Locate the cell with the specified text and output its (X, Y) center coordinate. 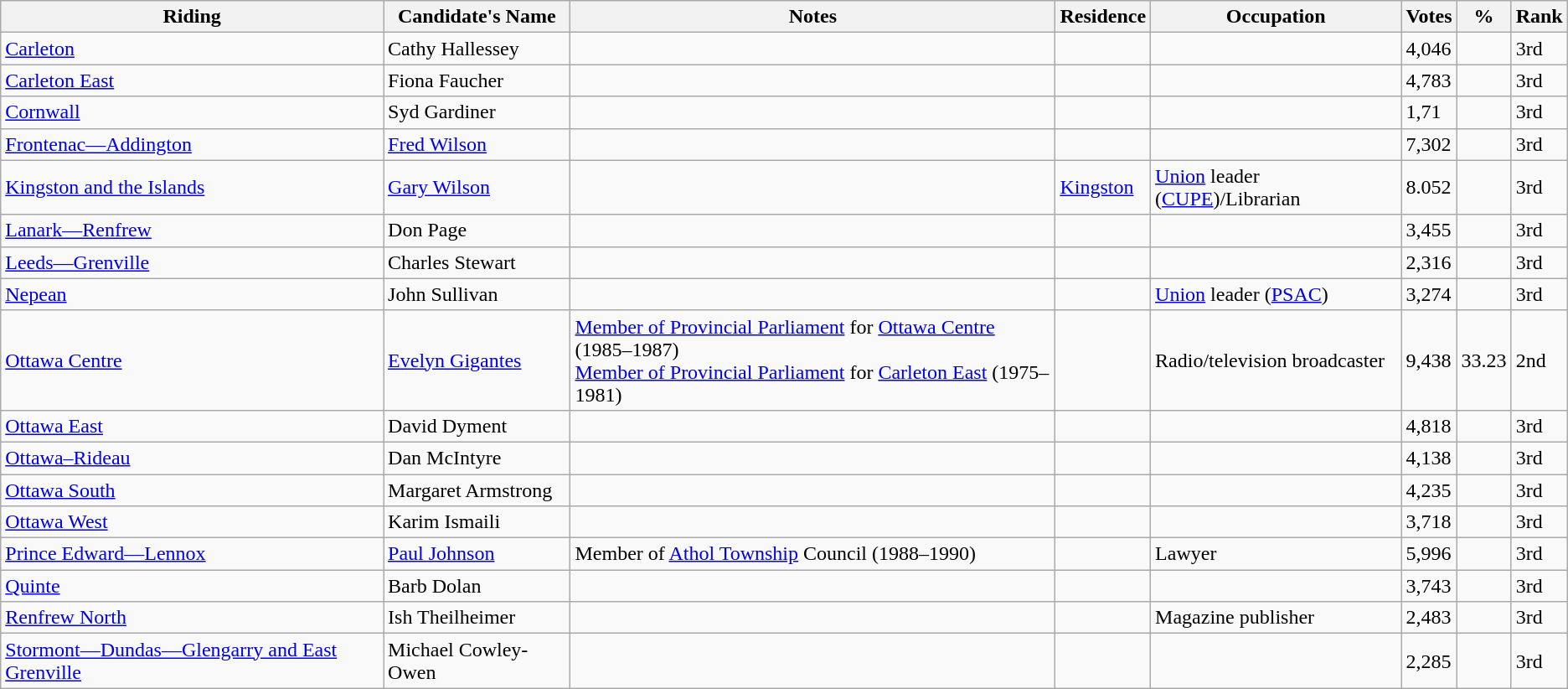
Stormont—Dundas—Glengarry and East Grenville (193, 661)
4,235 (1429, 490)
Ottawa South (193, 490)
9,438 (1429, 360)
8.052 (1429, 188)
Kingston (1103, 188)
Cornwall (193, 112)
Fred Wilson (477, 144)
Carleton (193, 49)
Leeds—Grenville (193, 262)
Frontenac—Addington (193, 144)
4,818 (1429, 426)
4,783 (1429, 80)
3,718 (1429, 522)
2,316 (1429, 262)
Cathy Hallessey (477, 49)
Quinte (193, 586)
3,274 (1429, 294)
3,743 (1429, 586)
2,483 (1429, 618)
Occupation (1277, 17)
Magazine publisher (1277, 618)
Syd Gardiner (477, 112)
Evelyn Gigantes (477, 360)
Lanark—Renfrew (193, 231)
Charles Stewart (477, 262)
4,138 (1429, 458)
Dan McIntyre (477, 458)
% (1484, 17)
Prince Edward—Lennox (193, 554)
Votes (1429, 17)
Ottawa East (193, 426)
Member of Provincial Parliament for Ottawa Centre (1985–1987) Member of Provincial Parliament for Carleton East (1975–1981) (812, 360)
Karim Ismaili (477, 522)
Kingston and the Islands (193, 188)
5,996 (1429, 554)
Rank (1540, 17)
Michael Cowley-Owen (477, 661)
Ottawa Centre (193, 360)
4,046 (1429, 49)
David Dyment (477, 426)
Paul Johnson (477, 554)
Ish Theilheimer (477, 618)
Ottawa West (193, 522)
Union leader (PSAC) (1277, 294)
2nd (1540, 360)
3,455 (1429, 231)
Member of Athol Township Council (1988–1990) (812, 554)
Margaret Armstrong (477, 490)
1,71 (1429, 112)
John Sullivan (477, 294)
Barb Dolan (477, 586)
Fiona Faucher (477, 80)
7,302 (1429, 144)
Lawyer (1277, 554)
Ottawa–Rideau (193, 458)
Union leader (CUPE)/Librarian (1277, 188)
2,285 (1429, 661)
Candidate's Name (477, 17)
Riding (193, 17)
Radio/television broadcaster (1277, 360)
33.23 (1484, 360)
Gary Wilson (477, 188)
Renfrew North (193, 618)
Nepean (193, 294)
Residence (1103, 17)
Notes (812, 17)
Don Page (477, 231)
Carleton East (193, 80)
